Return (x, y) of the center of cell containing provided text 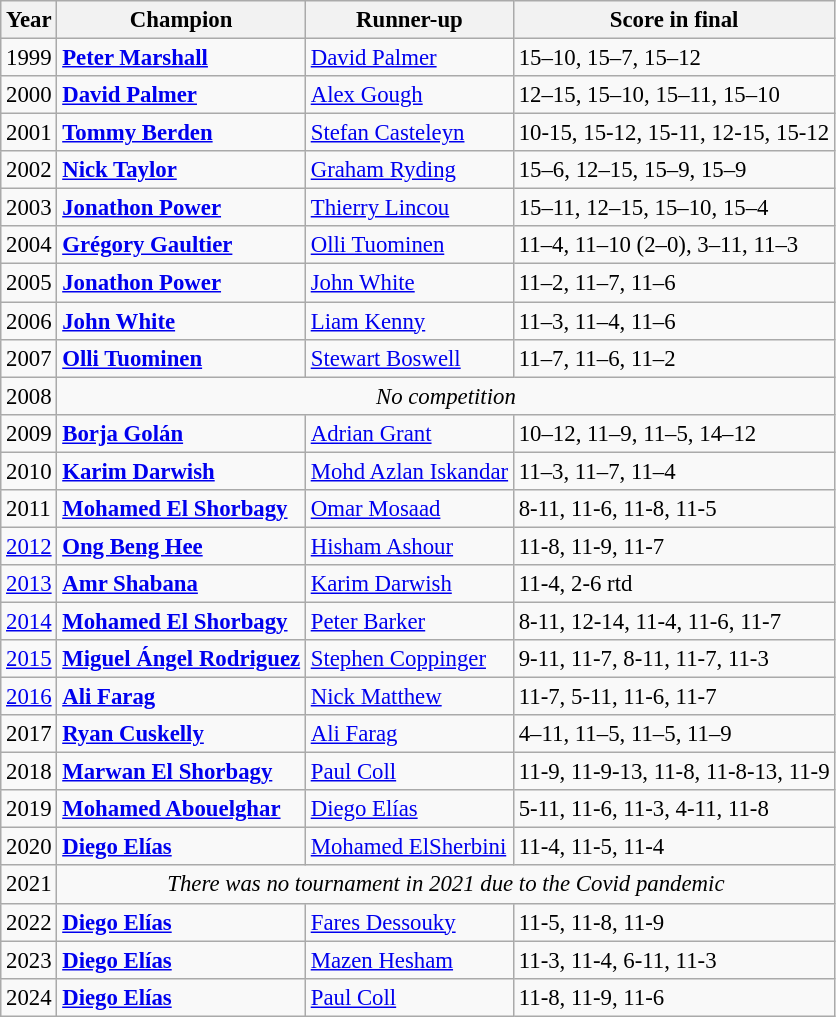
Mohd Azlan Iskandar (409, 471)
Year (29, 20)
Liam Kenny (409, 321)
11-8, 11-9, 11-7 (674, 546)
Fares Dessouky (409, 922)
11-7, 5-11, 11-6, 11-7 (674, 697)
2019 (29, 809)
11-4, 11-5, 11-4 (674, 847)
11–2, 11–7, 11–6 (674, 283)
11-4, 2-6 rtd (674, 584)
Borja Golán (182, 433)
11-3, 11-4, 6-11, 11-3 (674, 960)
2018 (29, 772)
2004 (29, 245)
2007 (29, 358)
Tommy Berden (182, 133)
2012 (29, 546)
5-11, 11-6, 11-3, 4-11, 11-8 (674, 809)
2009 (29, 433)
10–12, 11–9, 11–5, 14–12 (674, 433)
11–4, 11–10 (2–0), 3–11, 11–3 (674, 245)
Thierry Lincou (409, 208)
Mohamed Abouelghar (182, 809)
15–6, 12–15, 15–9, 15–9 (674, 170)
2003 (29, 208)
Grégory Gaultier (182, 245)
Amr Shabana (182, 584)
15–10, 15–7, 15–12 (674, 58)
Adrian Grant (409, 433)
8-11, 12-14, 11-4, 11-6, 11-7 (674, 621)
Mohamed ElSherbini (409, 847)
11-8, 11-9, 11-6 (674, 997)
Miguel Ángel Rodriguez (182, 659)
2006 (29, 321)
12–15, 15–10, 15–11, 15–10 (674, 95)
Peter Barker (409, 621)
11–3, 11–7, 11–4 (674, 471)
2000 (29, 95)
Ong Beng Hee (182, 546)
Peter Marshall (182, 58)
Marwan El Shorbagy (182, 772)
2001 (29, 133)
11–3, 11–4, 11–6 (674, 321)
There was no tournament in 2021 due to the Covid pandemic (446, 885)
10-15, 15-12, 15-11, 12-15, 15-12 (674, 133)
Ryan Cuskelly (182, 734)
1999 (29, 58)
No competition (446, 396)
Stewart Boswell (409, 358)
2023 (29, 960)
Omar Mosaad (409, 509)
Stefan Casteleyn (409, 133)
Mazen Hesham (409, 960)
2011 (29, 509)
Runner-up (409, 20)
Nick Taylor (182, 170)
4–11, 11–5, 11–5, 11–9 (674, 734)
2021 (29, 885)
Hisham Ashour (409, 546)
2022 (29, 922)
11–7, 11–6, 11–2 (674, 358)
2015 (29, 659)
9-11, 11-7, 8-11, 11-7, 11-3 (674, 659)
11-5, 11-8, 11-9 (674, 922)
2013 (29, 584)
2005 (29, 283)
8-11, 11-6, 11-8, 11-5 (674, 509)
2008 (29, 396)
2010 (29, 471)
Alex Gough (409, 95)
2016 (29, 697)
2002 (29, 170)
Champion (182, 20)
2024 (29, 997)
Nick Matthew (409, 697)
11-9, 11-9-13, 11-8, 11-8-13, 11-9 (674, 772)
Score in final (674, 20)
2014 (29, 621)
2017 (29, 734)
15–11, 12–15, 15–10, 15–4 (674, 208)
Stephen Coppinger (409, 659)
2020 (29, 847)
Graham Ryding (409, 170)
